Identify which cell holds the provided text, then report its (x, y) central coordinate. 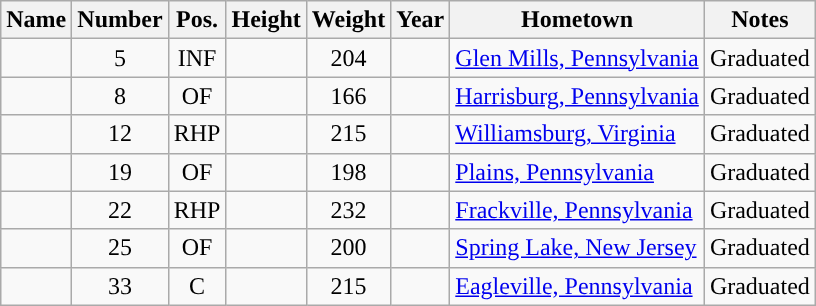
Year (420, 20)
Height (266, 20)
200 (348, 248)
33 (120, 286)
Weight (348, 20)
Eagleville, Pennsylvania (578, 286)
22 (120, 210)
8 (120, 96)
Hometown (578, 20)
Name (36, 20)
Frackville, Pennsylvania (578, 210)
232 (348, 210)
5 (120, 58)
C (197, 286)
Spring Lake, New Jersey (578, 248)
INF (197, 58)
166 (348, 96)
Notes (760, 20)
25 (120, 248)
12 (120, 134)
Number (120, 20)
Glen Mills, Pennsylvania (578, 58)
204 (348, 58)
198 (348, 172)
19 (120, 172)
Williamsburg, Virginia (578, 134)
Pos. (197, 20)
Harrisburg, Pennsylvania (578, 96)
Plains, Pennsylvania (578, 172)
